Search for the cell housing the specified text and yield its [X, Y] center coordinate. 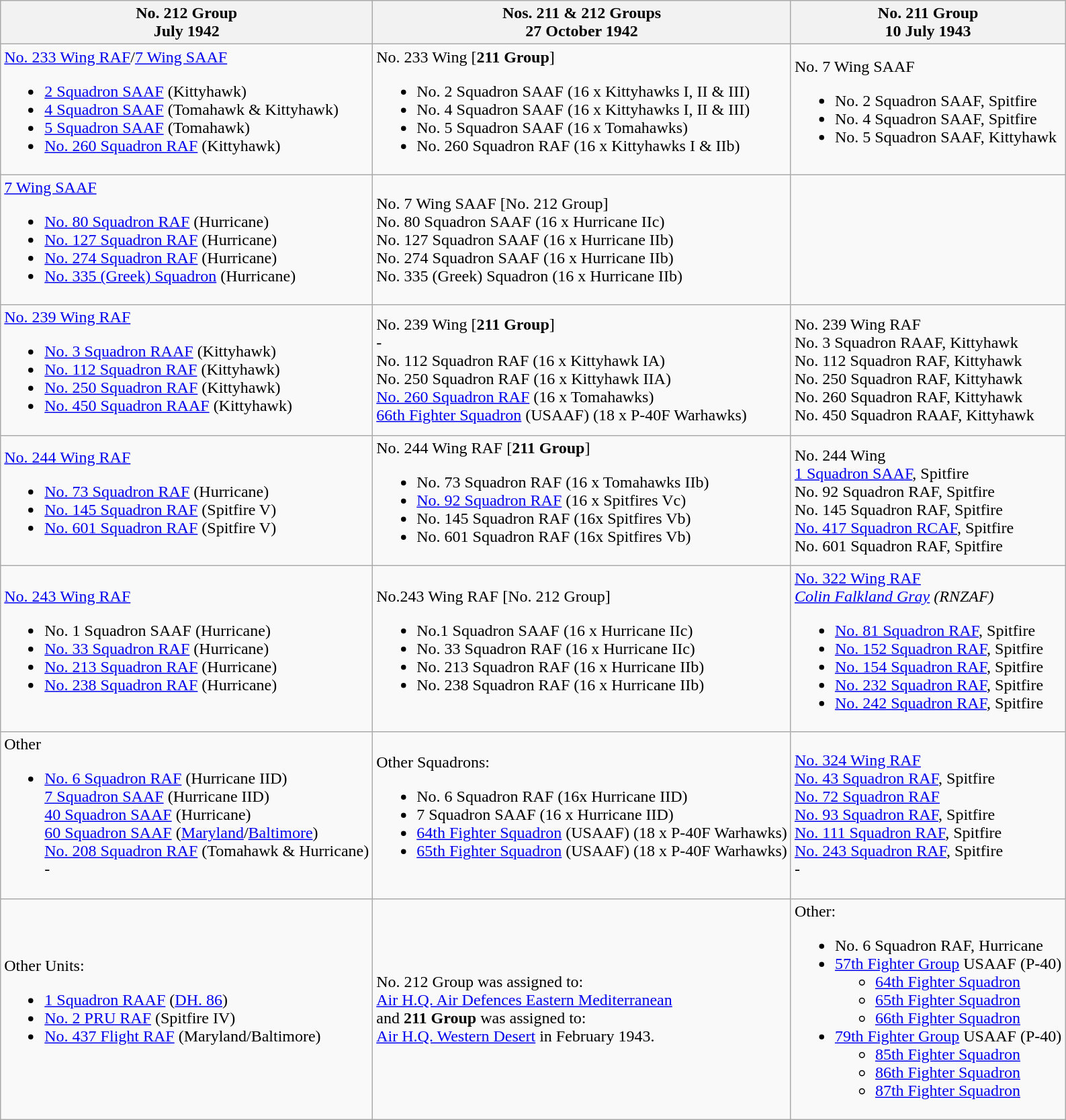
No. 212 GroupJuly 1942 [187, 23]
Other Units:1 Squadron RAAF (DH. 86)No. 2 PRU RAF (Spitfire IV)No. 437 Flight RAF (Maryland/Baltimore) [187, 1009]
No. 212 Group was assigned to:Air H.Q. Air Defences Eastern Mediterraneanand 211 Group was assigned to:Air H.Q. Western Desert in February 1943. [582, 1009]
No. 243 Wing RAFNo. 1 Squadron SAAF (Hurricane)No. 33 Squadron RAF (Hurricane)No. 213 Squadron RAF (Hurricane)No. 238 Squadron RAF (Hurricane) [187, 649]
No. 211 Group10 July 1943 [928, 23]
No. 239 Wing RAFNo. 3 Squadron RAAF (Kittyhawk)No. 112 Squadron RAF (Kittyhawk)No. 250 Squadron RAF (Kittyhawk)No. 450 Squadron RAAF (Kittyhawk) [187, 370]
Nos. 211 & 212 Groups27 October 1942 [582, 23]
7 Wing SAAFNo. 80 Squadron RAF (Hurricane)No. 127 Squadron RAF (Hurricane)No. 274 Squadron RAF (Hurricane)No. 335 (Greek) Squadron (Hurricane) [187, 240]
No. 244 Wing RAFNo. 73 Squadron RAF (Hurricane)No. 145 Squadron RAF (Spitfire V)No. 601 Squadron RAF (Spitfire V) [187, 500]
No. 7 Wing SAAFNo. 2 Squadron SAAF, SpitfireNo. 4 Squadron SAAF, SpitfireNo. 5 Squadron SAAF, Kittyhawk [928, 109]
